Find where the given text appears and provide that cell's center as (X, Y) coordinate. 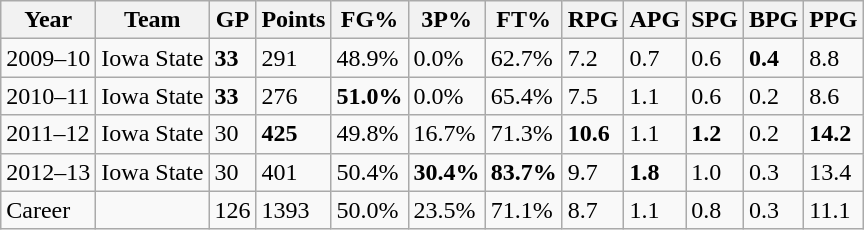
8.7 (593, 210)
SPG (715, 20)
FT% (524, 20)
48.9% (370, 58)
425 (294, 134)
7.5 (593, 96)
16.7% (446, 134)
71.1% (524, 210)
50.4% (370, 172)
GP (232, 20)
126 (232, 210)
3P% (446, 20)
BPG (773, 20)
10.6 (593, 134)
51.0% (370, 96)
71.3% (524, 134)
50.0% (370, 210)
1.8 (655, 172)
1.2 (715, 134)
276 (294, 96)
14.2 (834, 134)
401 (294, 172)
2010–11 (48, 96)
13.4 (834, 172)
0.4 (773, 58)
291 (294, 58)
FG% (370, 20)
23.5% (446, 210)
62.7% (524, 58)
Points (294, 20)
Career (48, 210)
30.4% (446, 172)
7.2 (593, 58)
Year (48, 20)
2012–13 (48, 172)
RPG (593, 20)
0.7 (655, 58)
65.4% (524, 96)
49.8% (370, 134)
1.0 (715, 172)
APG (655, 20)
8.6 (834, 96)
PPG (834, 20)
0.8 (715, 210)
11.1 (834, 210)
2009–10 (48, 58)
9.7 (593, 172)
Team (152, 20)
83.7% (524, 172)
8.8 (834, 58)
1393 (294, 210)
2011–12 (48, 134)
